Scan for the cell matching the given text and deliver its (X, Y) coordinate at center. 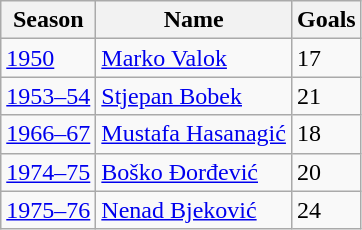
Mustafa Hasanagić (194, 134)
1975–76 (48, 210)
Stjepan Bobek (194, 96)
20 (326, 172)
17 (326, 58)
Goals (326, 20)
21 (326, 96)
1966–67 (48, 134)
Nenad Bjeković (194, 210)
18 (326, 134)
1974–75 (48, 172)
Marko Valok (194, 58)
Name (194, 20)
1950 (48, 58)
24 (326, 210)
Boško Đorđević (194, 172)
1953–54 (48, 96)
Season (48, 20)
